From the cell containing the given text, extract its center point as [x, y] coordinate. 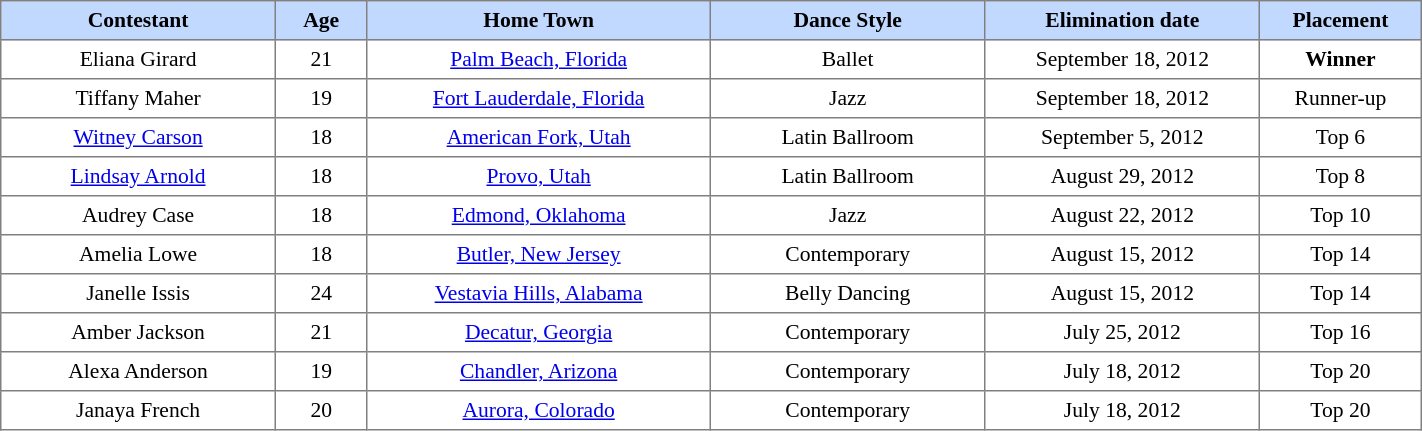
Top 6 [1341, 138]
Dance Style [848, 20]
Amber Jackson [138, 332]
August 29, 2012 [1122, 176]
Audrey Case [138, 216]
Tiffany Maher [138, 98]
July 25, 2012 [1122, 332]
Eliana Girard [138, 60]
Decatur, Georgia [538, 332]
Lindsay Arnold [138, 176]
September 5, 2012 [1122, 138]
Edmond, Oklahoma [538, 216]
Butler, New Jersey [538, 254]
Provo, Utah [538, 176]
Runner-up [1341, 98]
Home Town [538, 20]
Vestavia Hills, Alabama [538, 294]
Chandler, Arizona [538, 372]
Amelia Lowe [138, 254]
Alexa Anderson [138, 372]
Palm Beach, Florida [538, 60]
Belly Dancing [848, 294]
24 [321, 294]
Placement [1341, 20]
Elimination date [1122, 20]
Witney Carson [138, 138]
Top 8 [1341, 176]
Top 16 [1341, 332]
August 22, 2012 [1122, 216]
Ballet [848, 60]
Janelle Issis [138, 294]
Age [321, 20]
20 [321, 410]
Contestant [138, 20]
Aurora, Colorado [538, 410]
Janaya French [138, 410]
Winner [1341, 60]
American Fork, Utah [538, 138]
Top 10 [1341, 216]
Fort Lauderdale, Florida [538, 98]
